Detect which cell encompasses the target text, then output its (X, Y) center coordinate. 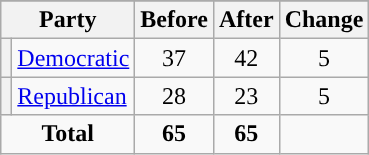
28 (174, 96)
Democratic (74, 58)
After (246, 20)
42 (246, 58)
Republican (74, 96)
Total (68, 134)
Party (68, 20)
Before (174, 20)
23 (246, 96)
Change (324, 20)
37 (174, 58)
